Find where the given text appears and provide that cell's center as [x, y] coordinate. 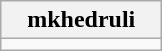
mkhedruli [82, 20]
